Return (X, Y) of the center of cell containing provided text 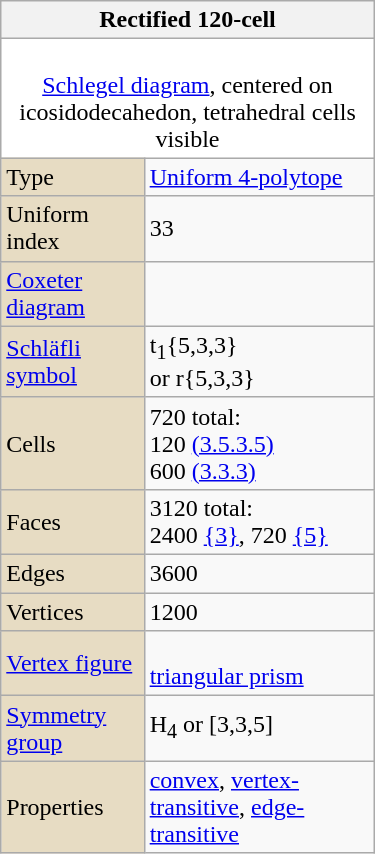
Uniform 4-polytope (259, 177)
Vertex figure (72, 664)
720 total:120 (3.5.3.5) 600 (3.3.3) (259, 443)
H4 or [3,3,5] (259, 728)
3120 total:2400 {3}, 720 {5} (259, 522)
Uniform index (72, 228)
convex, vertex-transitive, edge-transitive (259, 807)
Schlegel diagram, centered on icosidodecahedon, tetrahedral cells visible (188, 98)
Rectified 120-cell (188, 20)
Properties (72, 807)
Symmetry group (72, 728)
Schläfli symbol (72, 362)
1200 (259, 612)
t1{5,3,3}or r{5,3,3} (259, 362)
3600 (259, 574)
Faces (72, 522)
Type (72, 177)
Edges (72, 574)
Vertices (72, 612)
Cells (72, 443)
33 (259, 228)
triangular prism (259, 664)
Coxeter diagram (72, 294)
